Return (X, Y) of the center of cell containing provided text 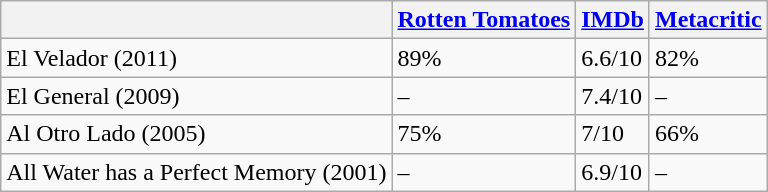
6.6/10 (613, 58)
Al Otro Lado (2005) (196, 134)
6.9/10 (613, 172)
IMDb (613, 20)
El General (2009) (196, 96)
Metacritic (708, 20)
75% (484, 134)
El Velador (2011) (196, 58)
7.4/10 (613, 96)
66% (708, 134)
All Water has a Perfect Memory (2001) (196, 172)
7/10 (613, 134)
82% (708, 58)
89% (484, 58)
Rotten Tomatoes (484, 20)
